Locate the cell with the specified text and output its (X, Y) center coordinate. 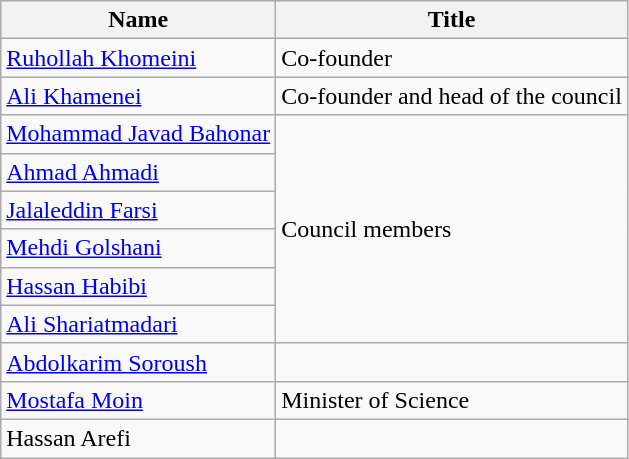
Abdolkarim Soroush (138, 362)
Hassan Arefi (138, 438)
Mostafa Moin (138, 400)
Mohammad Javad Bahonar (138, 134)
Hassan Habibi (138, 286)
Minister of Science (452, 400)
Mehdi Golshani (138, 248)
Name (138, 20)
Ali Shariatmadari (138, 324)
Council members (452, 229)
Ahmad Ahmadi (138, 172)
Co-founder (452, 58)
Ruhollah Khomeini (138, 58)
Title (452, 20)
Co-founder and head of the council (452, 96)
Jalaleddin Farsi (138, 210)
Ali Khamenei (138, 96)
